Extract the (x, y) coordinate from the center of the cell holding the provided text.  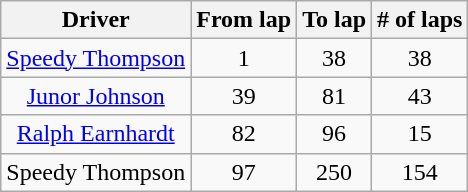
154 (420, 172)
To lap (334, 20)
Ralph Earnhardt (96, 134)
250 (334, 172)
From lap (244, 20)
82 (244, 134)
1 (244, 58)
97 (244, 172)
81 (334, 96)
Junor Johnson (96, 96)
Driver (96, 20)
# of laps (420, 20)
96 (334, 134)
15 (420, 134)
39 (244, 96)
43 (420, 96)
